Return [x, y] of the center of cell containing provided text 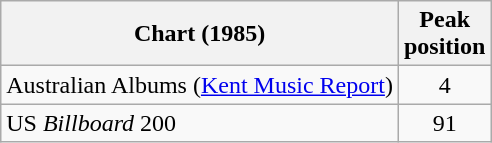
US Billboard 200 [200, 123]
Peakposition [444, 34]
4 [444, 85]
91 [444, 123]
Australian Albums (Kent Music Report) [200, 85]
Chart (1985) [200, 34]
